Return the [X, Y] coordinate for the center point of the cell that contains the specified text.  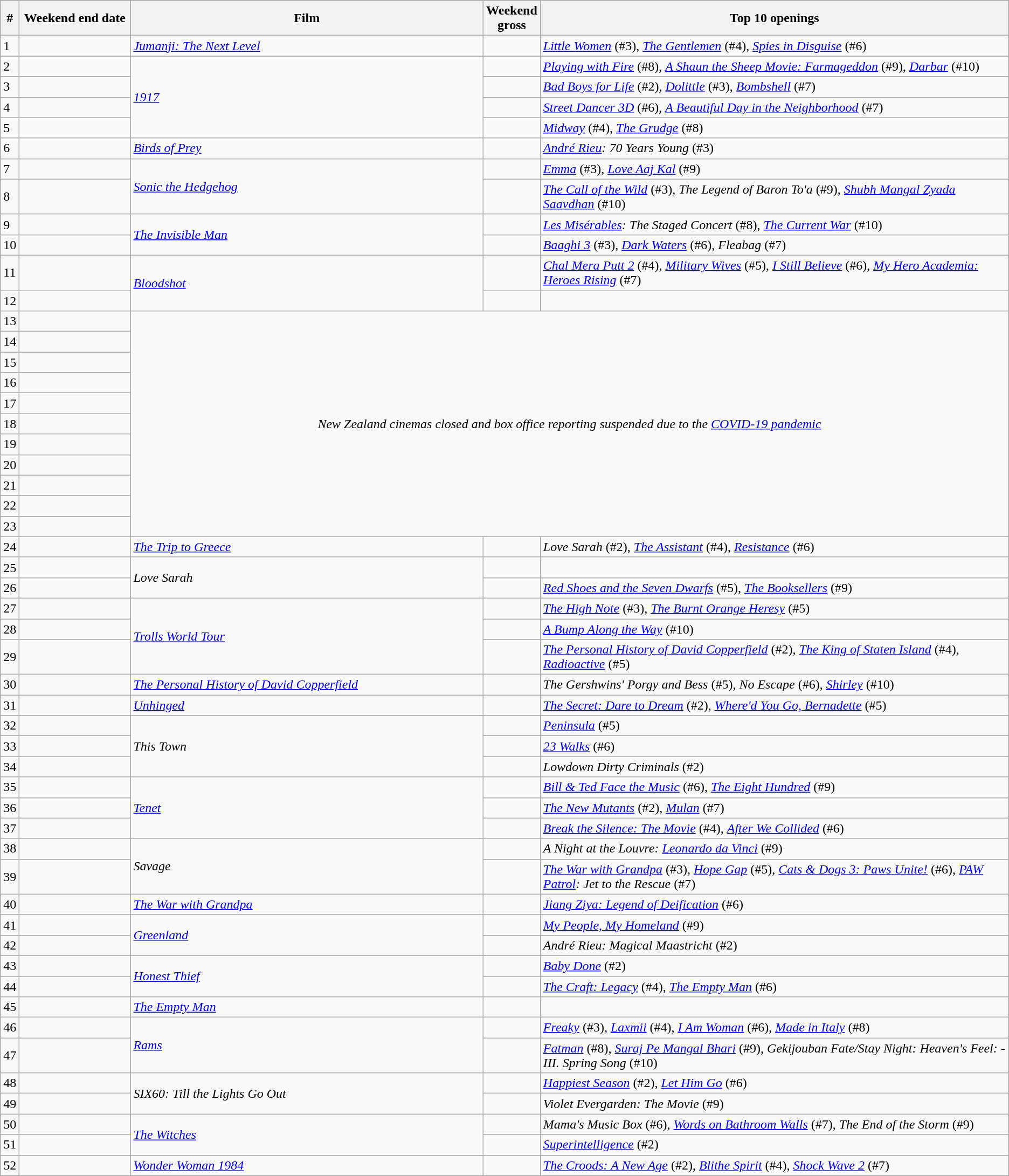
46 [10, 1028]
32 [10, 726]
Superintelligence (#2) [774, 1145]
17 [10, 403]
New Zealand cinemas closed and box office reporting suspended due to the COVID-19 pandemic [569, 424]
The Secret: Dare to Dream (#2), Where'd You Go, Bernadette (#5) [774, 705]
35 [10, 787]
11 [10, 273]
15 [10, 362]
26 [10, 588]
Tenet [307, 808]
Bill & Ted Face the Music (#6), The Eight Hundred (#9) [774, 787]
Honest Thief [307, 976]
24 [10, 547]
Playing with Fire (#8), A Shaun the Sheep Movie: Farmageddon (#9), Darbar (#10) [774, 66]
3 [10, 87]
20 [10, 465]
30 [10, 685]
My People, My Homeland (#9) [774, 925]
The War with Grandpa (#3), Hope Gap (#5), Cats & Dogs 3: Paws Unite! (#6), PAW Patrol: Jet to the Rescue (#7) [774, 877]
This Town [307, 746]
37 [10, 828]
Rams [307, 1045]
23 [10, 526]
Love Sarah [307, 577]
21 [10, 485]
38 [10, 849]
Midway (#4), The Grudge (#8) [774, 128]
8 [10, 196]
23 Walks (#6) [774, 746]
The Personal History of David Copperfield (#2), The King of Staten Island (#4), Radioactive (#5) [774, 657]
The Trip to Greece [307, 547]
33 [10, 746]
52 [10, 1165]
Violet Evergarden: The Movie (#9) [774, 1104]
Love Sarah (#2), The Assistant (#4), Resistance (#6) [774, 547]
Mama's Music Box (#6), Words on Bathroom Walls (#7), The End of the Storm (#9) [774, 1124]
The Craft: Legacy (#4), The Empty Man (#6) [774, 986]
5 [10, 128]
18 [10, 424]
The Gershwins' Porgy and Bess (#5), No Escape (#6), Shirley (#10) [774, 685]
27 [10, 608]
The High Note (#3), The Burnt Orange Heresy (#5) [774, 608]
Birds of Prey [307, 148]
47 [10, 1056]
43 [10, 966]
Chal Mera Putt 2 (#4), Military Wives (#5), I Still Believe (#6), My Hero Academia: Heroes Rising (#7) [774, 273]
1917 [307, 97]
6 [10, 148]
The Call of the Wild (#3), The Legend of Baron To'a (#9), Shubh Mangal Zyada Saavdhan (#10) [774, 196]
39 [10, 877]
Lowdown Dirty Criminals (#2) [774, 767]
34 [10, 767]
Fatman (#8), Suraj Pe Mangal Bhari (#9), Gekijouban Fate/Stay Night: Heaven's Feel: - III. Spring Song (#10) [774, 1056]
9 [10, 224]
Emma (#3), Love Aaj Kal (#9) [774, 169]
40 [10, 904]
49 [10, 1104]
28 [10, 629]
25 [10, 567]
42 [10, 945]
14 [10, 342]
Happiest Season (#2), Let Him Go (#6) [774, 1083]
A Night at the Louvre: Leonardo da Vinci (#9) [774, 849]
Street Dancer 3D (#6), A Beautiful Day in the Neighborhood (#7) [774, 107]
The Witches [307, 1134]
Little Women (#3), The Gentlemen (#4), Spies in Disguise (#6) [774, 46]
10 [10, 245]
A Bump Along the Way (#10) [774, 629]
Sonic the Hedgehog [307, 187]
31 [10, 705]
The Croods: A New Age (#2), Blithe Spirit (#4), Shock Wave 2 (#7) [774, 1165]
2 [10, 66]
Break the Silence: The Movie (#4), After We Collided (#6) [774, 828]
The Invisible Man [307, 235]
12 [10, 300]
1 [10, 46]
The War with Grandpa [307, 904]
Bloodshot [307, 283]
The Personal History of David Copperfield [307, 685]
22 [10, 506]
13 [10, 321]
André Rieu: Magical Maastricht (#2) [774, 945]
Baby Done (#2) [774, 966]
36 [10, 808]
Weekendgross [512, 18]
Jiang Ziya: Legend of Deification (#6) [774, 904]
# [10, 18]
7 [10, 169]
Top 10 openings [774, 18]
51 [10, 1145]
André Rieu: 70 Years Young (#3) [774, 148]
Bad Boys for Life (#2), Dolittle (#3), Bombshell (#7) [774, 87]
48 [10, 1083]
Film [307, 18]
41 [10, 925]
Freaky (#3), Laxmii (#4), I Am Woman (#6), Made in Italy (#8) [774, 1028]
Weekend end date [75, 18]
Trolls World Tour [307, 636]
The New Mutants (#2), Mulan (#7) [774, 808]
19 [10, 444]
The Empty Man [307, 1007]
44 [10, 986]
Baaghi 3 (#3), Dark Waters (#6), Fleabag (#7) [774, 245]
45 [10, 1007]
4 [10, 107]
16 [10, 383]
50 [10, 1124]
Greenland [307, 935]
Savage [307, 866]
Jumanji: The Next Level [307, 46]
29 [10, 657]
Red Shoes and the Seven Dwarfs (#5), The Booksellers (#9) [774, 588]
Wonder Woman 1984 [307, 1165]
SIX60: Till the Lights Go Out [307, 1094]
Unhinged [307, 705]
Les Misérables: The Staged Concert (#8), The Current War (#10) [774, 224]
Peninsula (#5) [774, 726]
